Search for the cell housing the specified text and yield its (X, Y) center coordinate. 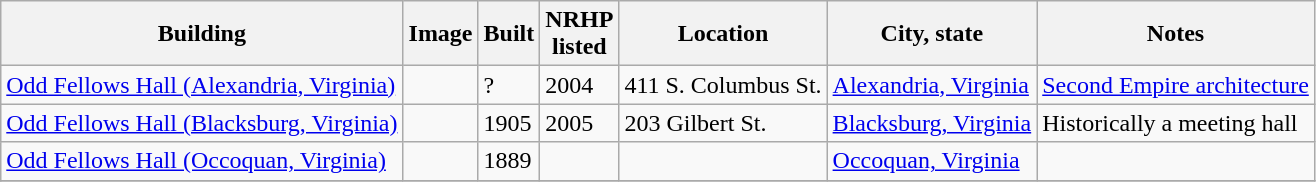
? (509, 85)
City, state (932, 34)
Second Empire architecture (1176, 85)
Building (202, 34)
1905 (509, 123)
203 Gilbert St. (723, 123)
Odd Fellows Hall (Blacksburg, Virginia) (202, 123)
Odd Fellows Hall (Occoquan, Virginia) (202, 161)
1889 (509, 161)
Blacksburg, Virginia (932, 123)
Image (440, 34)
NRHPlisted (580, 34)
2005 (580, 123)
Location (723, 34)
Odd Fellows Hall (Alexandria, Virginia) (202, 85)
2004 (580, 85)
Historically a meeting hall (1176, 123)
Occoquan, Virginia (932, 161)
Notes (1176, 34)
Built (509, 34)
411 S. Columbus St. (723, 85)
Alexandria, Virginia (932, 85)
